Extract the (x, y) coordinate from the center of the cell holding the provided text.  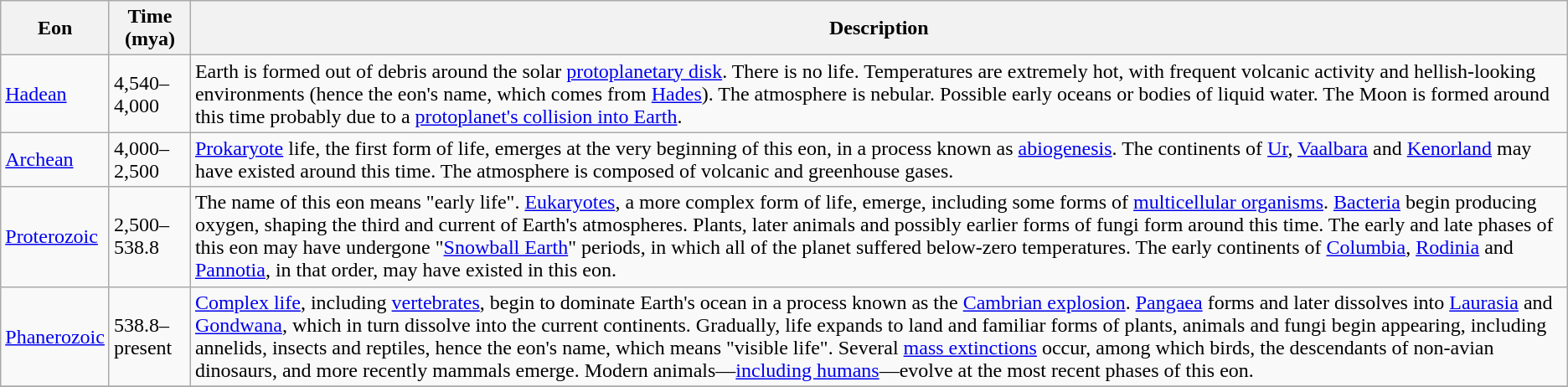
Phanerozoic (55, 337)
Eon (55, 28)
Time (mya) (149, 28)
538.8–present (149, 337)
2,500–538.8 (149, 236)
4,000–2,500 (149, 159)
Description (879, 28)
4,540–4,000 (149, 94)
Archean (55, 159)
Hadean (55, 94)
Proterozoic (55, 236)
